Pinpoint the cell where the given text exists, returning its [X, Y] midpoint coordinate. 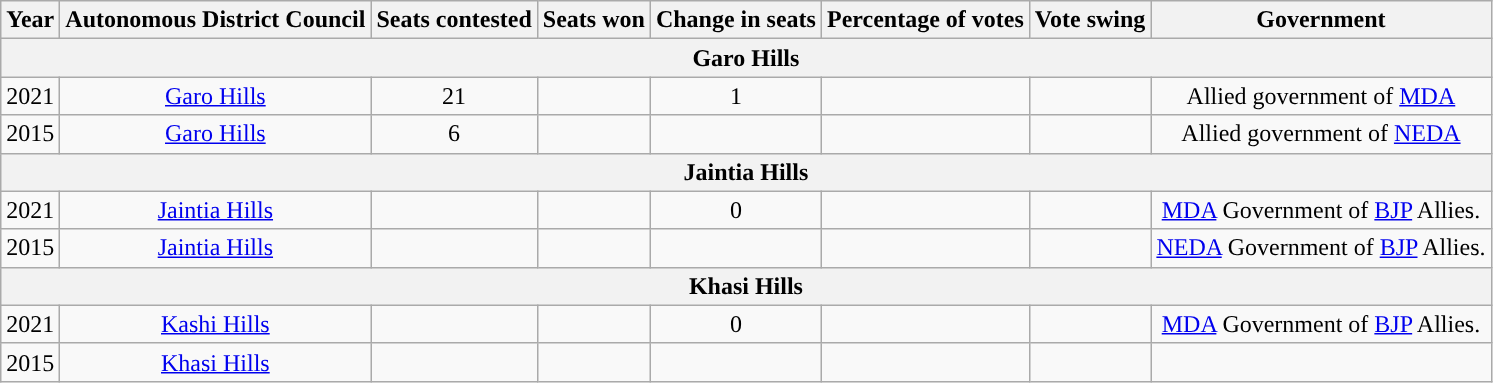
Autonomous District Council [216, 20]
Vote swing [1090, 20]
Allied government of MDA [1321, 96]
Year [30, 20]
Seats contested [454, 20]
Government [1321, 20]
Allied government of NEDA [1321, 134]
1 [736, 96]
6 [454, 134]
Kashi Hills [216, 324]
21 [454, 96]
Change in seats [736, 20]
NEDA Government of BJP Allies. [1321, 248]
Percentage of votes [925, 20]
Seats won [594, 20]
